Return the [X, Y] coordinate for the center point of the cell that contains the specified text.  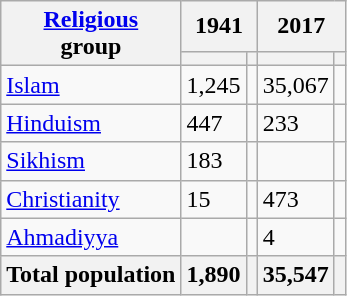
Islam [91, 85]
1,245 [214, 85]
1,890 [214, 275]
35,547 [296, 275]
447 [214, 123]
15 [214, 199]
35,067 [296, 85]
1941 [219, 26]
Total population [91, 275]
Ahmadiyya [91, 237]
233 [296, 123]
Christianity [91, 199]
4 [296, 237]
Religiousgroup [91, 34]
Hinduism [91, 123]
2017 [301, 26]
183 [214, 161]
Sikhism [91, 161]
473 [296, 199]
